Determine the [X, Y] coordinate at the center of the cell enclosing the given text.  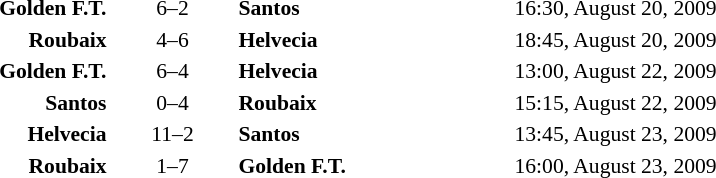
4–6 [172, 40]
0–4 [172, 102]
11–2 [172, 134]
6–4 [172, 71]
Santos [374, 134]
Roubaix [374, 102]
